From the cell containing the given text, extract its center point as [X, Y] coordinate. 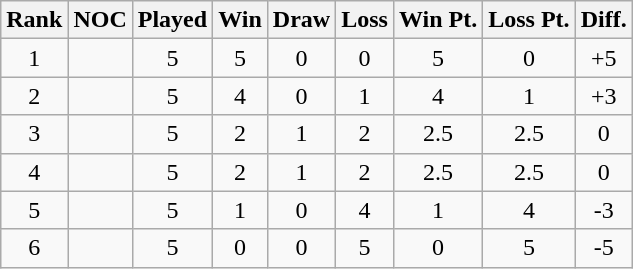
-5 [604, 248]
NOC [100, 20]
-3 [604, 210]
Diff. [604, 20]
Loss [365, 20]
Draw [301, 20]
Played [172, 20]
Loss Pt. [529, 20]
6 [34, 248]
3 [34, 134]
+5 [604, 58]
Rank [34, 20]
Win Pt. [438, 20]
+3 [604, 96]
Win [240, 20]
